Pinpoint the cell where the given text exists, returning its [X, Y] midpoint coordinate. 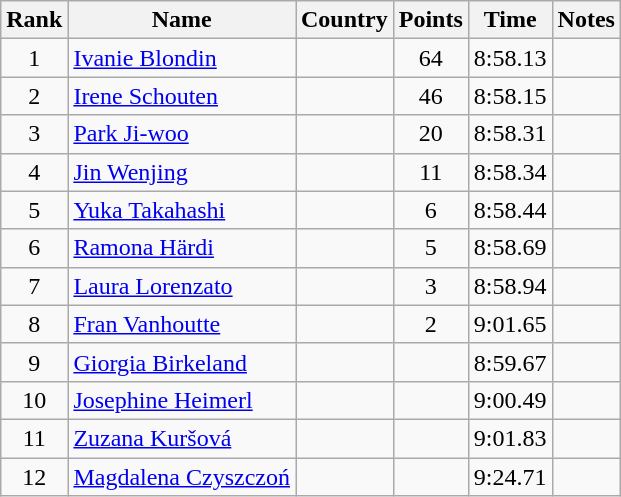
9:24.71 [510, 477]
12 [34, 477]
Rank [34, 20]
Giorgia Birkeland [182, 362]
Ramona Härdi [182, 248]
Irene Schouten [182, 96]
8:58.34 [510, 172]
Zuzana Kuršová [182, 438]
7 [34, 286]
Jin Wenjing [182, 172]
64 [430, 58]
Fran Vanhoutte [182, 324]
20 [430, 134]
8:58.13 [510, 58]
Ivanie Blondin [182, 58]
8:58.15 [510, 96]
Magdalena Czyszczoń [182, 477]
8:59.67 [510, 362]
1 [34, 58]
Park Ji-woo [182, 134]
9:01.83 [510, 438]
Notes [586, 20]
46 [430, 96]
8:58.69 [510, 248]
Name [182, 20]
9 [34, 362]
9:01.65 [510, 324]
10 [34, 400]
Yuka Takahashi [182, 210]
8:58.94 [510, 286]
Josephine Heimerl [182, 400]
Points [430, 20]
Time [510, 20]
8 [34, 324]
8:58.44 [510, 210]
Country [345, 20]
8:58.31 [510, 134]
Laura Lorenzato [182, 286]
4 [34, 172]
9:00.49 [510, 400]
